Capture the cell that displays the provided text and extract its (X, Y) central coordinate. 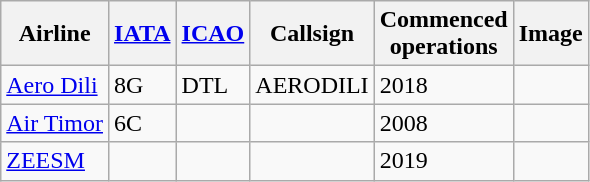
2008 (444, 123)
Image (550, 34)
6C (143, 123)
Air Timor (55, 123)
AERODILI (312, 85)
Airline (55, 34)
Commencedoperations (444, 34)
ZEESM (55, 161)
ICAO (213, 34)
Aero Dili (55, 85)
2019 (444, 161)
IATA (143, 34)
8G (143, 85)
Callsign (312, 34)
DTL (213, 85)
2018 (444, 85)
